Search for the cell housing the specified text and yield its [X, Y] center coordinate. 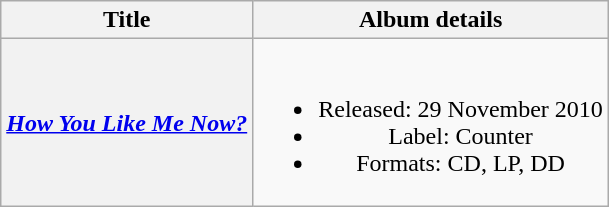
Released: 29 November 2010Label: CounterFormats: CD, LP, DD [431, 122]
How You Like Me Now? [127, 122]
Album details [431, 20]
Title [127, 20]
